Extract the [x, y] coordinate from the center of the cell holding the provided text.  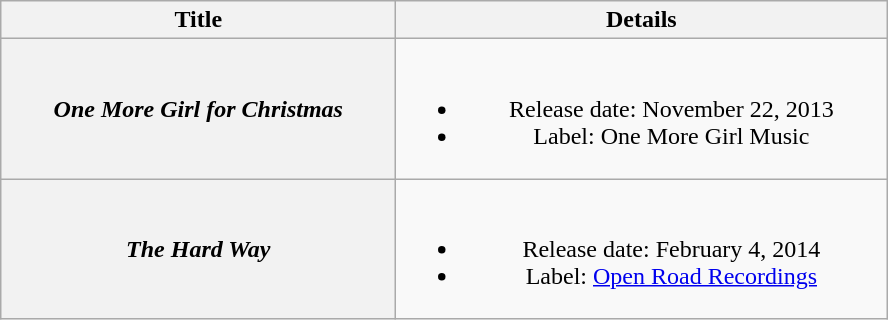
Details [642, 20]
Title [198, 20]
Release date: February 4, 2014Label: Open Road Recordings [642, 249]
The Hard Way [198, 249]
Release date: November 22, 2013Label: One More Girl Music [642, 109]
One More Girl for Christmas [198, 109]
